Pinpoint the cell where the given text exists, returning its (X, Y) midpoint coordinate. 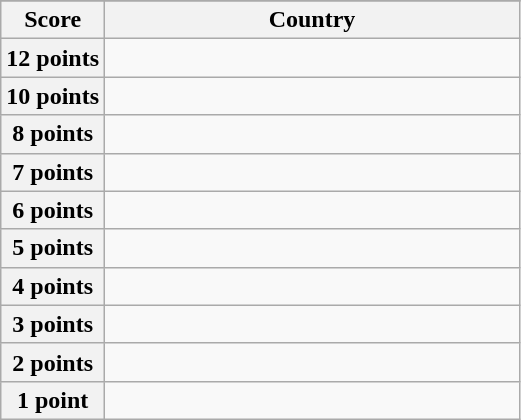
1 point (53, 400)
7 points (53, 172)
6 points (53, 210)
4 points (53, 286)
8 points (53, 134)
3 points (53, 324)
12 points (53, 58)
2 points (53, 362)
5 points (53, 248)
10 points (53, 96)
Country (312, 20)
Score (53, 20)
